From the cell containing the given text, extract its center point as (X, Y) coordinate. 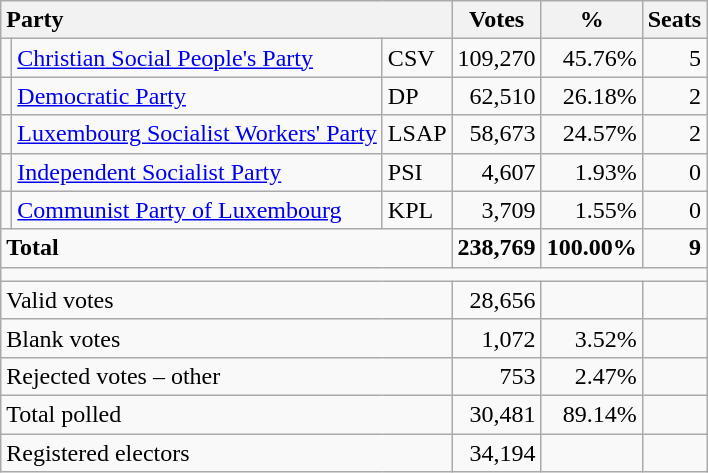
30,481 (496, 414)
Registered electors (226, 453)
Party (226, 20)
3.52% (592, 338)
% (592, 20)
LSAP (417, 134)
Rejected votes – other (226, 376)
89.14% (592, 414)
3,709 (496, 210)
KPL (417, 210)
Total (226, 248)
62,510 (496, 96)
PSI (417, 172)
1,072 (496, 338)
Votes (496, 20)
4,607 (496, 172)
34,194 (496, 453)
2.47% (592, 376)
100.00% (592, 248)
9 (674, 248)
Total polled (226, 414)
Communist Party of Luxembourg (198, 210)
Seats (674, 20)
238,769 (496, 248)
Valid votes (226, 300)
1.93% (592, 172)
Independent Socialist Party (198, 172)
45.76% (592, 58)
Christian Social People's Party (198, 58)
CSV (417, 58)
58,673 (496, 134)
Luxembourg Socialist Workers' Party (198, 134)
28,656 (496, 300)
5 (674, 58)
Blank votes (226, 338)
DP (417, 96)
26.18% (592, 96)
Democratic Party (198, 96)
1.55% (592, 210)
109,270 (496, 58)
753 (496, 376)
24.57% (592, 134)
